Pinpoint the cell where the given text exists, returning its [X, Y] midpoint coordinate. 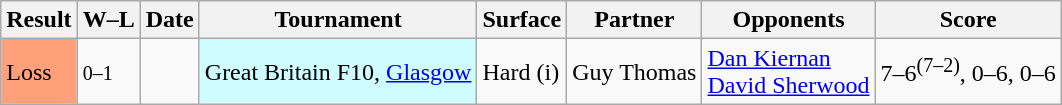
Guy Thomas [634, 72]
Hard (i) [522, 72]
Great Britain F10, Glasgow [338, 72]
Result [39, 20]
7–6(7–2), 0–6, 0–6 [968, 72]
W–L [108, 20]
Loss [39, 72]
Opponents [788, 20]
Surface [522, 20]
0–1 [108, 72]
Partner [634, 20]
Dan Kiernan David Sherwood [788, 72]
Score [968, 20]
Date [170, 20]
Tournament [338, 20]
